Detect which cell encompasses the target text, then output its (x, y) center coordinate. 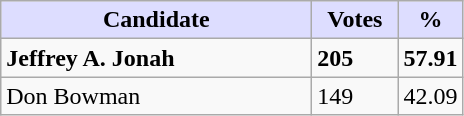
% (430, 20)
Jeffrey A. Jonah (156, 58)
42.09 (430, 96)
205 (355, 58)
Votes (355, 20)
57.91 (430, 58)
Don Bowman (156, 96)
Candidate (156, 20)
149 (355, 96)
